Extract the [X, Y] coordinate from the center of the cell holding the provided text.  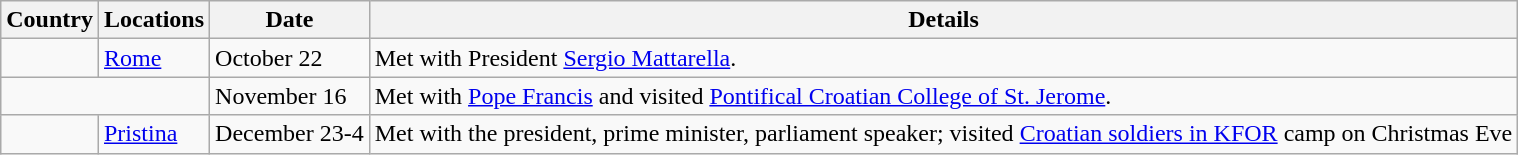
November 16 [290, 96]
Locations [154, 20]
October 22 [290, 58]
Met with the president, prime minister, parliament speaker; visited Croatian soldiers in KFOR camp on Christmas Eve [944, 134]
Country [50, 20]
Rome [154, 58]
Date [290, 20]
Met with President Sergio Mattarella. [944, 58]
Details [944, 20]
December 23-4 [290, 134]
Pristina [154, 134]
Met with Pope Francis and visited Pontifical Croatian College of St. Jerome. [944, 96]
